Find where the given text appears and provide that cell's center as (x, y) coordinate. 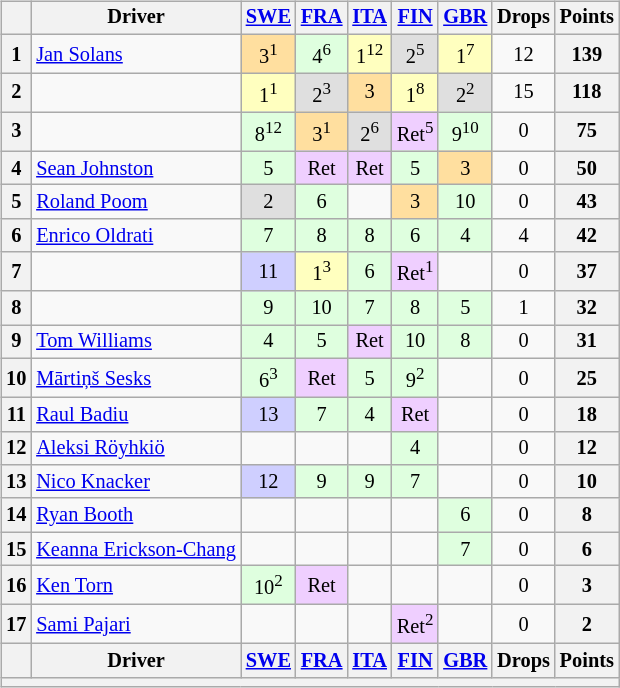
46 (322, 54)
14 (16, 515)
37 (587, 272)
139 (587, 54)
42 (587, 235)
32 (587, 308)
Ret2 (415, 624)
Mārtiņš Sesks (136, 378)
Ryan Booth (136, 515)
Sean Johnston (136, 168)
Roland Poom (136, 202)
812 (268, 132)
Tom Williams (136, 342)
Keanna Erickson-Chang (136, 549)
Aleksi Röyhkiö (136, 448)
22 (465, 92)
118 (587, 92)
Ret1 (415, 272)
Ken Torn (136, 586)
Enrico Oldrati (136, 235)
Raul Badiu (136, 414)
910 (465, 132)
16 (16, 586)
43 (587, 202)
112 (369, 54)
Nico Knacker (136, 482)
50 (587, 168)
Sami Pajari (136, 624)
Ret5 (415, 132)
26 (369, 132)
75 (587, 132)
23 (322, 92)
102 (268, 586)
Jan Solans (136, 54)
63 (268, 378)
92 (415, 378)
